Capture the cell that displays the provided text and extract its (X, Y) central coordinate. 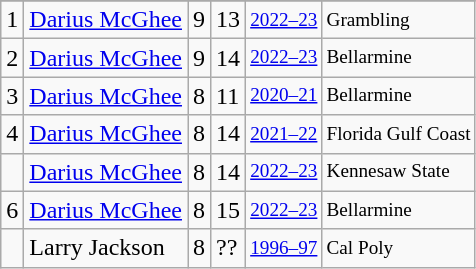
Cal Poly (398, 248)
15 (228, 210)
3 (12, 96)
Florida Gulf Coast (398, 134)
Kennesaw State (398, 172)
11 (228, 96)
6 (12, 210)
Larry Jackson (106, 248)
13 (228, 20)
2021–22 (284, 134)
1996–97 (284, 248)
4 (12, 134)
?? (228, 248)
Grambling (398, 20)
2020–21 (284, 96)
1 (12, 20)
2 (12, 58)
